Output the [X, Y] coordinate of the center of the cell containing the given text.  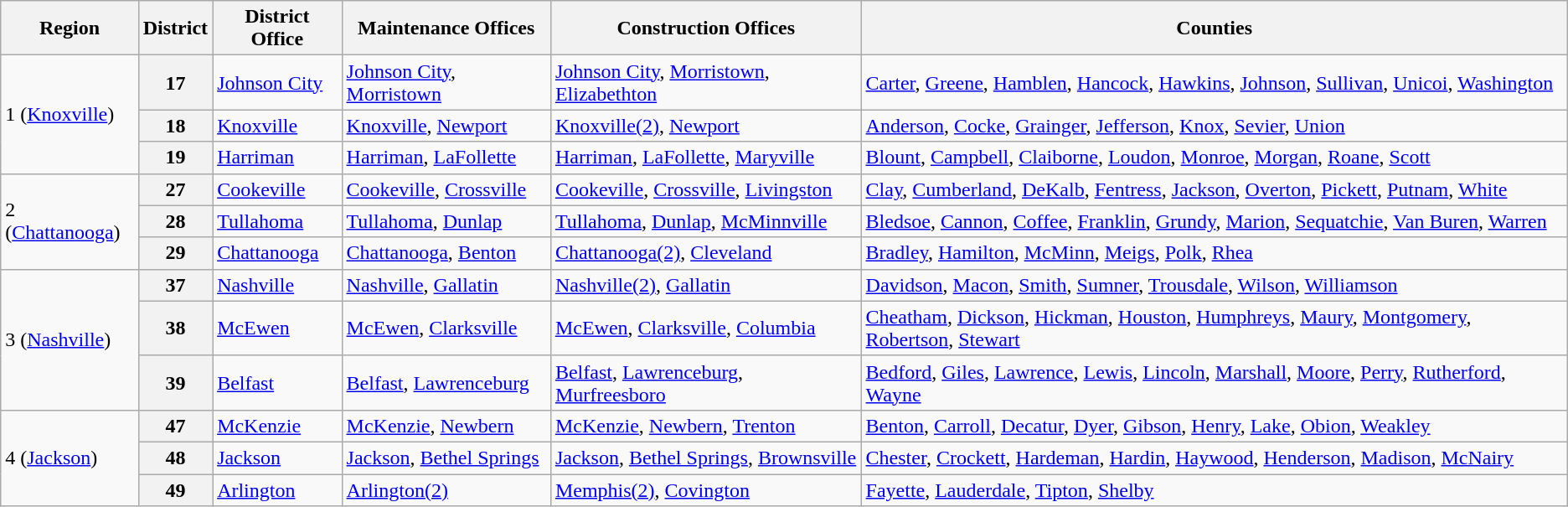
Nashville(2), Gallatin [705, 285]
Arlington [277, 490]
McEwen, Clarksville, Columbia [705, 329]
Harriman [277, 158]
Cheatham, Dickson, Hickman, Houston, Humphreys, Maury, Montgomery, Robertson, Stewart [1215, 329]
Blount, Campbell, Claiborne, Loudon, Monroe, Morgan, Roane, Scott [1215, 158]
McEwen, Clarksville [446, 329]
Knoxville, Newport [446, 126]
Anderson, Cocke, Grainger, Jefferson, Knox, Sevier, Union [1215, 126]
Cookeville [277, 189]
Harriman, LaFollette [446, 158]
Cookeville, Crossville, Livingston [705, 189]
Tullahoma [277, 221]
District [175, 28]
Clay, Cumberland, DeKalb, Fentress, Jackson, Overton, Pickett, Putnam, White [1215, 189]
3 (Nashville) [70, 339]
Carter, Greene, Hamblen, Hancock, Hawkins, Johnson, Sullivan, Unicoi, Washington [1215, 82]
McKenzie, Newbern [446, 426]
Arlington(2) [446, 490]
19 [175, 158]
38 [175, 329]
McKenzie, Newbern, Trenton [705, 426]
Nashville, Gallatin [446, 285]
Chattanooga, Benton [446, 253]
District Office [277, 28]
37 [175, 285]
1 (Knoxville) [70, 114]
Davidson, Macon, Smith, Sumner, Trousdale, Wilson, Williamson [1215, 285]
Knoxville [277, 126]
Construction Offices [705, 28]
48 [175, 458]
Bradley, Hamilton, McMinn, Meigs, Polk, Rhea [1215, 253]
Region [70, 28]
Belfast, Lawrenceburg, Murfreesboro [705, 382]
39 [175, 382]
Chattanooga [277, 253]
Chester, Crockett, Hardeman, Hardin, Haywood, Henderson, Madison, McNairy [1215, 458]
Tullahoma, Dunlap [446, 221]
Bedford, Giles, Lawrence, Lewis, Lincoln, Marshall, Moore, Perry, Rutherford, Wayne [1215, 382]
29 [175, 253]
Chattanooga(2), Cleveland [705, 253]
McKenzie [277, 426]
17 [175, 82]
Memphis(2), Covington [705, 490]
Johnson City [277, 82]
Benton, Carroll, Decatur, Dyer, Gibson, Henry, Lake, Obion, Weakley [1215, 426]
Counties [1215, 28]
2 (Chattanooga) [70, 221]
Harriman, LaFollette, Maryville [705, 158]
Johnson City, Morristown [446, 82]
Tullahoma, Dunlap, McMinnville [705, 221]
Maintenance Offices [446, 28]
49 [175, 490]
Cookeville, Crossville [446, 189]
Jackson, Bethel Springs, Brownsville [705, 458]
27 [175, 189]
Belfast [277, 382]
Jackson, Bethel Springs [446, 458]
28 [175, 221]
47 [175, 426]
McEwen [277, 329]
Bledsoe, Cannon, Coffee, Franklin, Grundy, Marion, Sequatchie, Van Buren, Warren [1215, 221]
18 [175, 126]
Johnson City, Morristown, Elizabethton [705, 82]
4 (Jackson) [70, 458]
Fayette, Lauderdale, Tipton, Shelby [1215, 490]
Jackson [277, 458]
Knoxville(2), Newport [705, 126]
Nashville [277, 285]
Belfast, Lawrenceburg [446, 382]
